Find where the given text appears and provide that cell's center as [X, Y] coordinate. 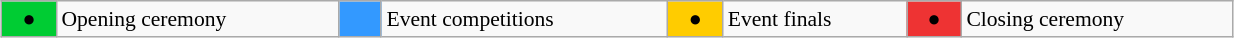
Event finals [815, 19]
Event competitions [524, 19]
Opening ceremony [198, 19]
Closing ceremony [1096, 19]
